Detect which cell encompasses the target text, then output its (X, Y) center coordinate. 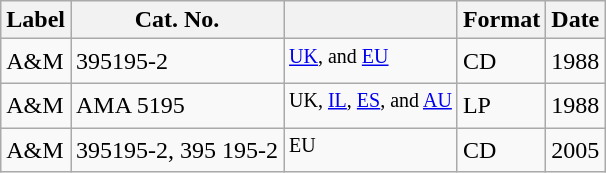
2005 (576, 150)
Date (576, 20)
EU (371, 150)
395195-2, 395 195-2 (176, 150)
Format (501, 20)
UK, IL, ES, and AU (371, 106)
Label (36, 20)
AMA 5195 (176, 106)
395195-2 (176, 62)
Cat. No. (176, 20)
LP (501, 106)
UK, and EU (371, 62)
